Search for the cell housing the specified text and yield its [X, Y] center coordinate. 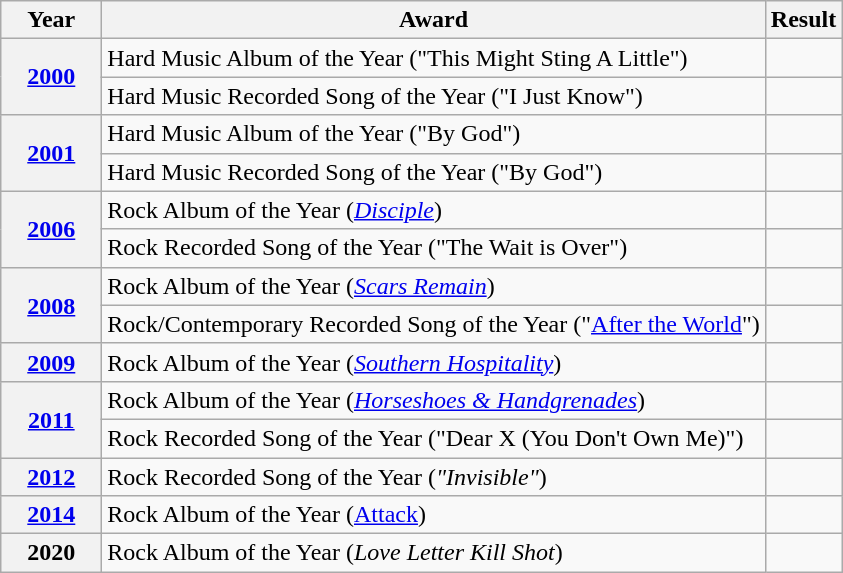
2012 [52, 477]
Hard Music Album of the Year ("This Might Sting A Little") [434, 58]
Rock/Contemporary Recorded Song of the Year ("After the World") [434, 324]
Rock Album of the Year (Southern Hospitality) [434, 362]
2008 [52, 305]
2006 [52, 229]
Year [52, 20]
2009 [52, 362]
Rock Album of the Year (Horseshoes & Handgrenades) [434, 400]
Rock Album of the Year (Attack) [434, 515]
2000 [52, 77]
Rock Album of the Year (Love Letter Kill Shot) [434, 553]
2001 [52, 153]
2014 [52, 515]
Rock Album of the Year (Scars Remain) [434, 286]
Award [434, 20]
Rock Recorded Song of the Year ("Dear X (You Don't Own Me)") [434, 438]
2011 [52, 419]
Rock Recorded Song of the Year ("Invisible") [434, 477]
Hard Music Recorded Song of the Year ("By God") [434, 172]
Rock Recorded Song of the Year ("The Wait is Over") [434, 248]
2020 [52, 553]
Result [803, 20]
Rock Album of the Year (Disciple) [434, 210]
Hard Music Recorded Song of the Year ("I Just Know") [434, 96]
Hard Music Album of the Year ("By God") [434, 134]
